From the cell containing the given text, extract its center point as [x, y] coordinate. 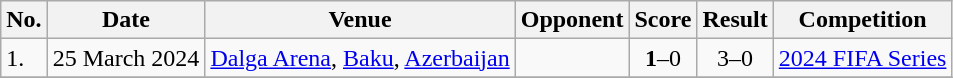
Opponent [572, 20]
No. [24, 20]
Score [663, 20]
Venue [360, 20]
3–0 [735, 58]
1–0 [663, 58]
2024 FIFA Series [862, 58]
Dalga Arena, Baku, Azerbaijan [360, 58]
25 March 2024 [126, 58]
1. [24, 58]
Competition [862, 20]
Result [735, 20]
Date [126, 20]
